Determine the [X, Y] coordinate at the center of the cell enclosing the given text.  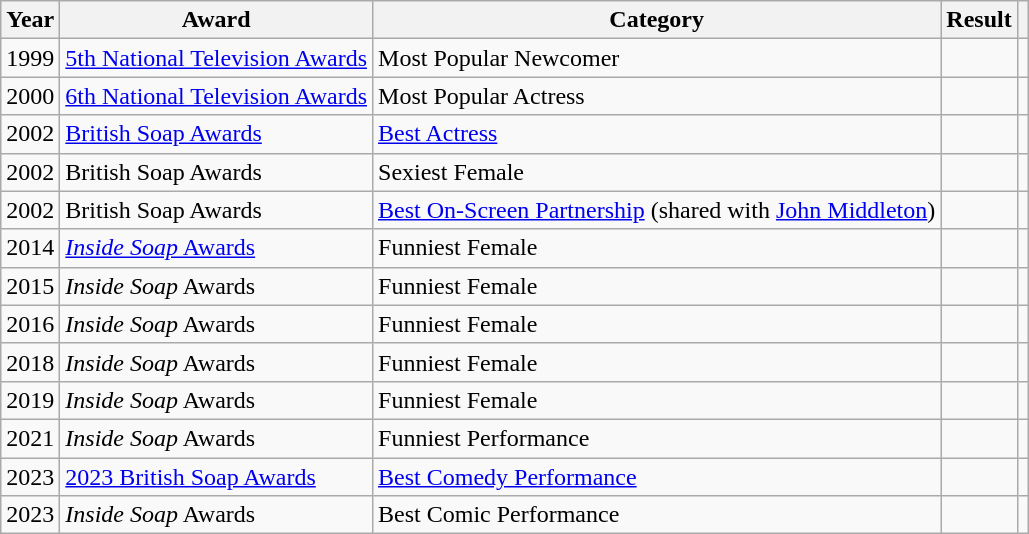
Sexiest Female [657, 172]
Best Comedy Performance [657, 477]
2019 [30, 400]
Award [216, 20]
2015 [30, 286]
Result [979, 20]
Year [30, 20]
Best Comic Performance [657, 515]
Funniest Performance [657, 438]
Best On-Screen Partnership (shared with John Middleton) [657, 210]
Category [657, 20]
2014 [30, 248]
2018 [30, 362]
Most Popular Newcomer [657, 58]
1999 [30, 58]
Best Actress [657, 134]
2016 [30, 324]
5th National Television Awards [216, 58]
2000 [30, 96]
2023 British Soap Awards [216, 477]
6th National Television Awards [216, 96]
Most Popular Actress [657, 96]
2021 [30, 438]
